Capture the cell that displays the provided text and extract its [x, y] central coordinate. 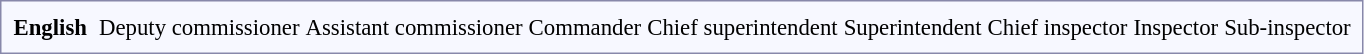
Superintendent [912, 27]
English [50, 27]
Assistant commissioner [414, 27]
Inspector [1176, 27]
Chief inspector [1058, 27]
Deputy commissioner [199, 27]
Chief superintendent [742, 27]
Commander [585, 27]
Sub-inspector [1288, 27]
